Capture the cell that displays the provided text and extract its (x, y) central coordinate. 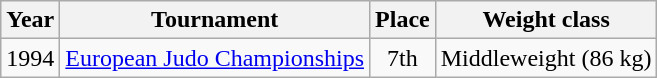
7th (403, 58)
Tournament (215, 20)
Year (30, 20)
Middleweight (86 kg) (546, 58)
European Judo Championships (215, 58)
Weight class (546, 20)
Place (403, 20)
1994 (30, 58)
